Capture the cell that displays the provided text and extract its (x, y) central coordinate. 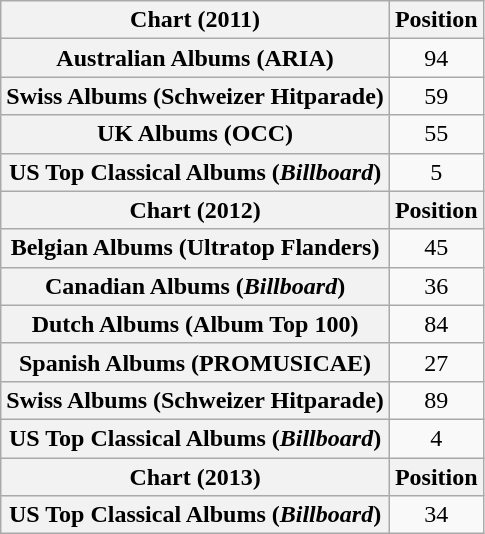
Dutch Albums (Album Top 100) (196, 324)
34 (436, 515)
36 (436, 286)
4 (436, 438)
Spanish Albums (PROMUSICAE) (196, 362)
94 (436, 58)
45 (436, 248)
59 (436, 96)
Belgian Albums (Ultratop Flanders) (196, 248)
UK Albums (OCC) (196, 134)
Australian Albums (ARIA) (196, 58)
84 (436, 324)
27 (436, 362)
Chart (2013) (196, 477)
89 (436, 400)
Canadian Albums (Billboard) (196, 286)
55 (436, 134)
Chart (2011) (196, 20)
5 (436, 172)
Chart (2012) (196, 210)
